From the cell containing the given text, extract its center point as (X, Y) coordinate. 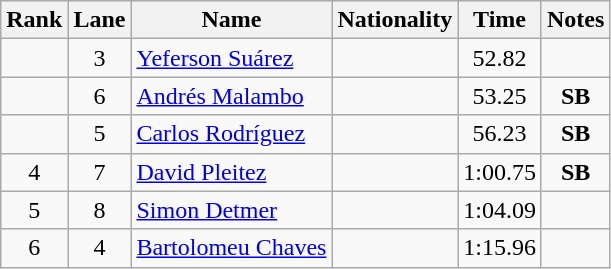
1:15.96 (500, 248)
1:00.75 (500, 172)
8 (100, 210)
1:04.09 (500, 210)
Time (500, 20)
52.82 (500, 58)
Carlos Rodríguez (232, 134)
Nationality (395, 20)
56.23 (500, 134)
Simon Detmer (232, 210)
Yeferson Suárez (232, 58)
Andrés Malambo (232, 96)
53.25 (500, 96)
Rank (34, 20)
Lane (100, 20)
Notes (575, 20)
7 (100, 172)
David Pleitez (232, 172)
Bartolomeu Chaves (232, 248)
3 (100, 58)
Name (232, 20)
